Find where the given text appears and provide that cell's center as (X, Y) coordinate. 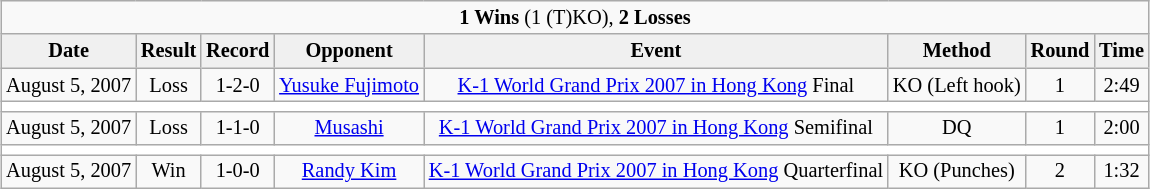
Time (1122, 51)
Method (957, 51)
Yusuke Fujimoto (349, 85)
2:00 (1122, 128)
Result (168, 51)
DQ (957, 128)
1-2-0 (238, 85)
K-1 World Grand Prix 2007 in Hong Kong Quarterfinal (656, 172)
K-1 World Grand Prix 2007 in Hong Kong Final (656, 85)
1-1-0 (238, 128)
Win (168, 172)
Musashi (349, 128)
Date (68, 51)
Opponent (349, 51)
Randy Kim (349, 172)
2:49 (1122, 85)
1:32 (1122, 172)
KO (Punches) (957, 172)
1-0-0 (238, 172)
Round (1060, 51)
Event (656, 51)
2 (1060, 172)
1 Wins (1 (T)KO), 2 Losses (575, 18)
Record (238, 51)
K-1 World Grand Prix 2007 in Hong Kong Semifinal (656, 128)
KO (Left hook) (957, 85)
